Pinpoint the cell where the given text exists, returning its [X, Y] midpoint coordinate. 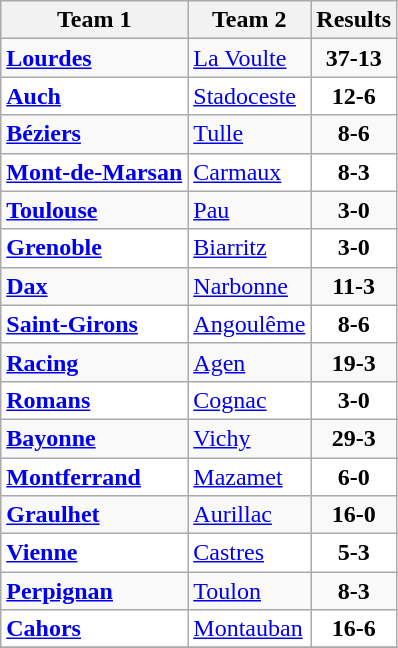
Results [354, 20]
Toulouse [94, 210]
Montauban [250, 629]
Tulle [250, 134]
Bayonne [94, 438]
Narbonne [250, 286]
37-13 [354, 58]
Cahors [94, 629]
11-3 [354, 286]
La Voulte [250, 58]
Castres [250, 553]
Aurillac [250, 515]
Mont-de-Marsan [94, 172]
Stadoceste [250, 96]
Montferrand [94, 477]
Saint-Girons [94, 324]
Cognac [250, 400]
29-3 [354, 438]
5-3 [354, 553]
6-0 [354, 477]
Carmaux [250, 172]
16-0 [354, 515]
Team 1 [94, 20]
Toulon [250, 591]
Lourdes [94, 58]
16-6 [354, 629]
Perpignan [94, 591]
Team 2 [250, 20]
Auch [94, 96]
Béziers [94, 134]
Romans [94, 400]
Mazamet [250, 477]
Angoulême [250, 324]
Vichy [250, 438]
Biarritz [250, 248]
Dax [94, 286]
Pau [250, 210]
Grenoble [94, 248]
Vienne [94, 553]
12-6 [354, 96]
19-3 [354, 362]
Agen [250, 362]
Graulhet [94, 515]
Racing [94, 362]
